Locate the cell with the specified text and output its (X, Y) center coordinate. 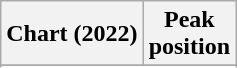
Chart (2022) (72, 34)
Peakposition (189, 34)
